Return the (X, Y) coordinate for the center point of the cell that contains the specified text.  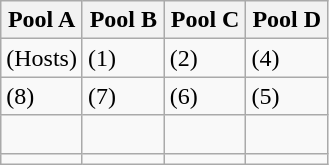
Pool A (42, 20)
(1) (123, 58)
Pool C (205, 20)
Pool D (287, 20)
(4) (287, 58)
(2) (205, 58)
(7) (123, 96)
(6) (205, 96)
Pool B (123, 20)
(8) (42, 96)
(Hosts) (42, 58)
(5) (287, 96)
